Identify which cell holds the provided text, then report its (X, Y) central coordinate. 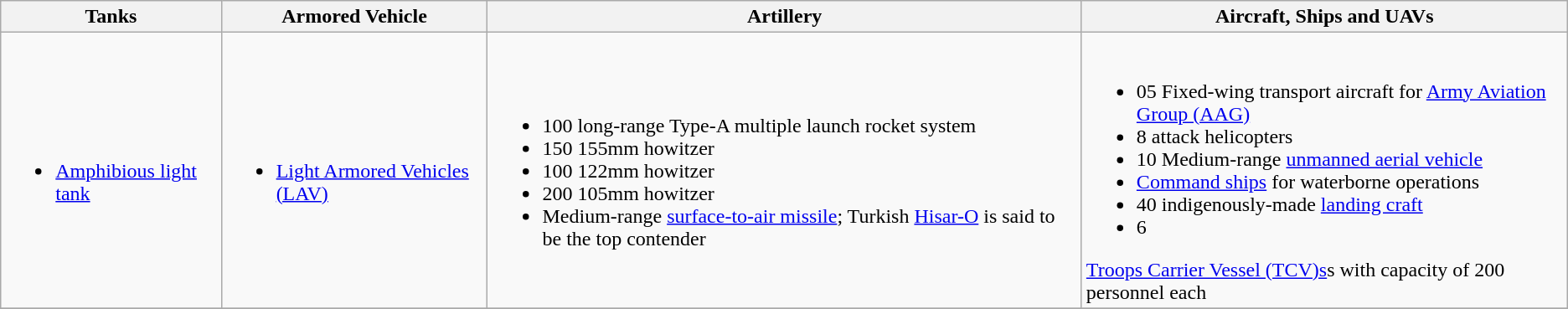
Tanks (111, 17)
Aircraft, Ships and UAVs (1324, 17)
Amphibious light tank (111, 171)
Light Armored Vehicles (LAV) (354, 171)
Armored Vehicle (354, 17)
Artillery (784, 17)
